Return the (x, y) coordinate for the center point of the cell that contains the specified text.  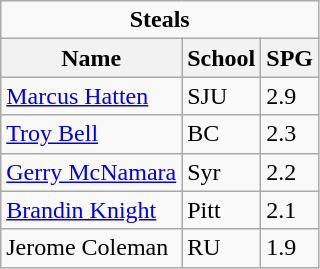
Syr (222, 172)
Jerome Coleman (92, 248)
Pitt (222, 210)
RU (222, 248)
Brandin Knight (92, 210)
2.1 (290, 210)
2.9 (290, 96)
1.9 (290, 248)
SJU (222, 96)
SPG (290, 58)
Marcus Hatten (92, 96)
BC (222, 134)
2.3 (290, 134)
Troy Bell (92, 134)
Name (92, 58)
Steals (160, 20)
Gerry McNamara (92, 172)
2.2 (290, 172)
School (222, 58)
